Return (x, y) of the center of cell containing provided text 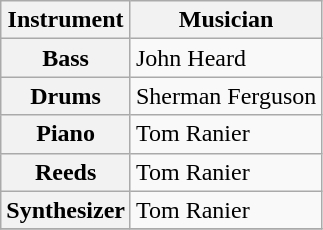
Synthesizer (66, 210)
Instrument (66, 20)
John Heard (226, 58)
Sherman Ferguson (226, 96)
Reeds (66, 172)
Piano (66, 134)
Musician (226, 20)
Bass (66, 58)
Drums (66, 96)
